Provide the (X, Y) coordinate of the cell's center where the given text is located.  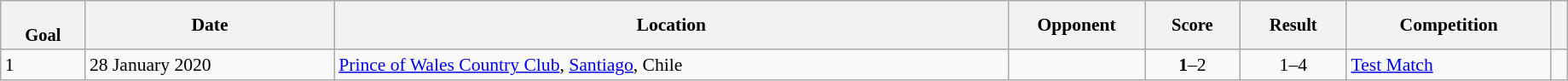
Competition (1449, 26)
Prince of Wales Country Club, Santiago, Chile (671, 66)
Test Match (1449, 66)
1 (43, 66)
Result (1293, 26)
1–4 (1293, 66)
Opponent (1077, 26)
28 January 2020 (210, 66)
Score (1192, 26)
Location (671, 26)
Goal (43, 26)
1–2 (1192, 66)
Date (210, 26)
